Detect which cell encompasses the target text, then output its [X, Y] center coordinate. 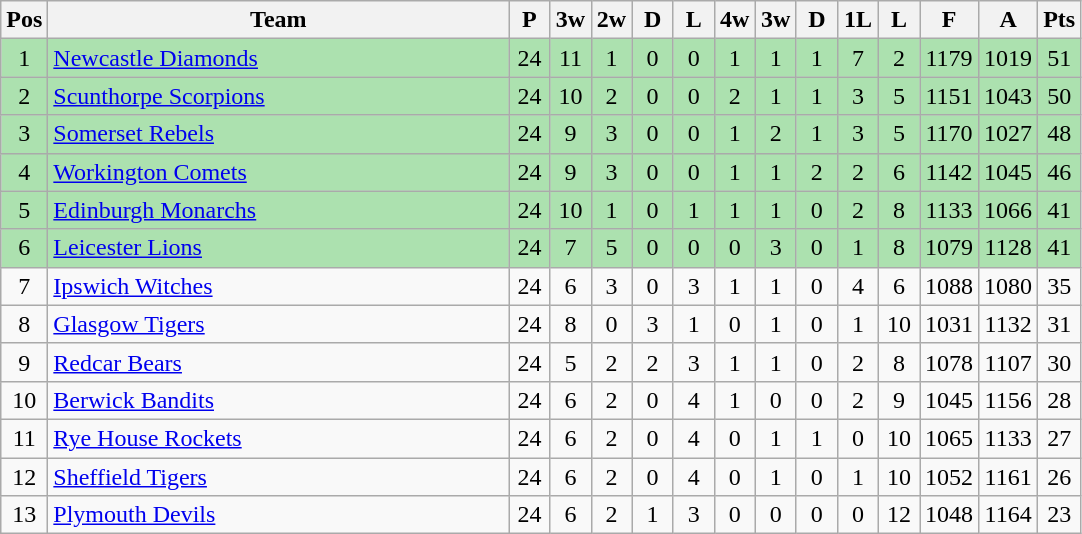
Sheffield Tigers [278, 477]
51 [1060, 58]
1L [858, 20]
28 [1060, 400]
1079 [950, 248]
1048 [950, 515]
Berwick Bandits [278, 400]
1080 [1008, 286]
50 [1060, 96]
Workington Comets [278, 172]
1019 [1008, 58]
Edinburgh Monarchs [278, 210]
35 [1060, 286]
1161 [1008, 477]
Redcar Bears [278, 362]
1043 [1008, 96]
26 [1060, 477]
1052 [950, 477]
48 [1060, 134]
2w [612, 20]
Rye House Rockets [278, 438]
46 [1060, 172]
1088 [950, 286]
Team [278, 20]
Newcastle Diamonds [278, 58]
Scunthorpe Scorpions [278, 96]
1078 [950, 362]
1164 [1008, 515]
1179 [950, 58]
Ipswich Witches [278, 286]
1128 [1008, 248]
1066 [1008, 210]
13 [24, 515]
27 [1060, 438]
1107 [1008, 362]
Glasgow Tigers [278, 324]
31 [1060, 324]
1142 [950, 172]
Leicester Lions [278, 248]
1156 [1008, 400]
23 [1060, 515]
1065 [950, 438]
Somerset Rebels [278, 134]
Plymouth Devils [278, 515]
Pts [1060, 20]
Pos [24, 20]
1031 [950, 324]
A [1008, 20]
P [530, 20]
30 [1060, 362]
1151 [950, 96]
1132 [1008, 324]
4w [734, 20]
1170 [950, 134]
1027 [1008, 134]
F [950, 20]
